From the cell containing the given text, extract its center point as [x, y] coordinate. 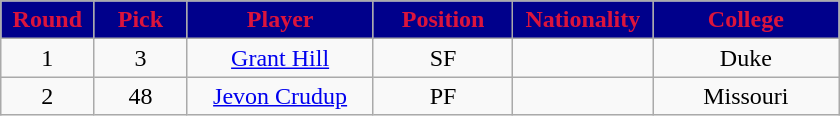
1 [48, 58]
Player [280, 20]
2 [48, 96]
48 [140, 96]
3 [140, 58]
SF [443, 58]
Position [443, 20]
Round [48, 20]
College [746, 20]
Pick [140, 20]
Grant Hill [280, 58]
Missouri [746, 96]
PF [443, 96]
Nationality [583, 20]
Jevon Crudup [280, 96]
Duke [746, 58]
